Output the [X, Y] coordinate of the center of the cell containing the given text.  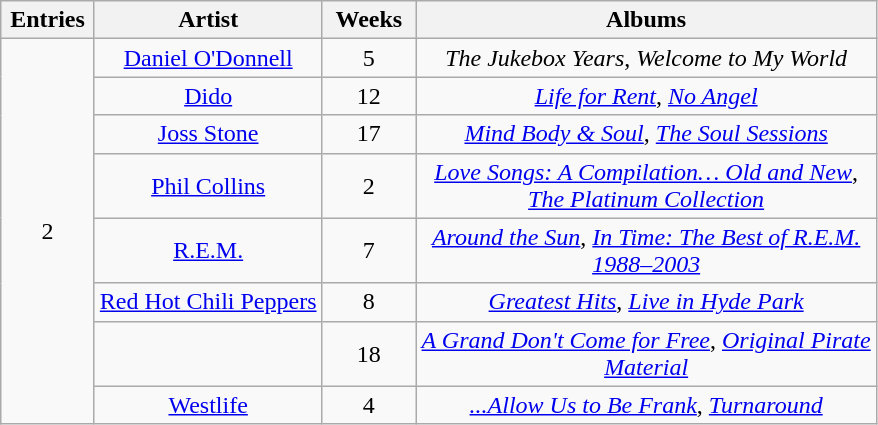
Entries [48, 20]
4 [369, 405]
Joss Stone [208, 134]
Albums [646, 20]
18 [369, 354]
Artist [208, 20]
7 [369, 250]
17 [369, 134]
Red Hot Chili Peppers [208, 302]
Mind Body & Soul, The Soul Sessions [646, 134]
Love Songs: A Compilation… Old and New, The Platinum Collection [646, 186]
12 [369, 96]
R.E.M. [208, 250]
Around the Sun, In Time: The Best of R.E.M. 1988–2003 [646, 250]
Phil Collins [208, 186]
Greatest Hits, Live in Hyde Park [646, 302]
8 [369, 302]
Westlife [208, 405]
A Grand Don't Come for Free, Original Pirate Material [646, 354]
Weeks [369, 20]
Dido [208, 96]
The Jukebox Years, Welcome to My World [646, 58]
5 [369, 58]
Daniel O'Donnell [208, 58]
...Allow Us to Be Frank, Turnaround [646, 405]
Life for Rent, No Angel [646, 96]
